Return the (X, Y) coordinate for the center point of the cell that contains the specified text.  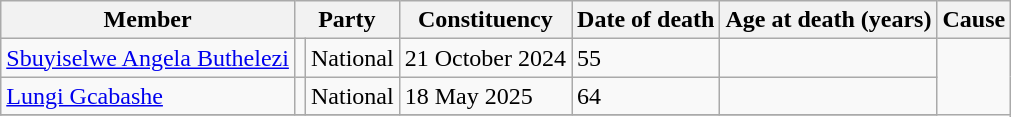
55 (646, 58)
Cause (974, 20)
Party (346, 20)
Member (148, 20)
Age at death (years) (828, 20)
Lungi Gcabashe (148, 96)
18 May 2025 (485, 96)
Sbuyiselwe Angela Buthelezi (148, 58)
21 October 2024 (485, 58)
Date of death (646, 20)
Constituency (485, 20)
64 (646, 96)
